Return the [x, y] coordinate for the center point of the cell that contains the specified text.  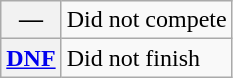
DNF [31, 58]
Did not compete [146, 20]
Did not finish [146, 58]
— [31, 20]
